For the text-containing cell, return its midpoint in (x, y) coordinate format. 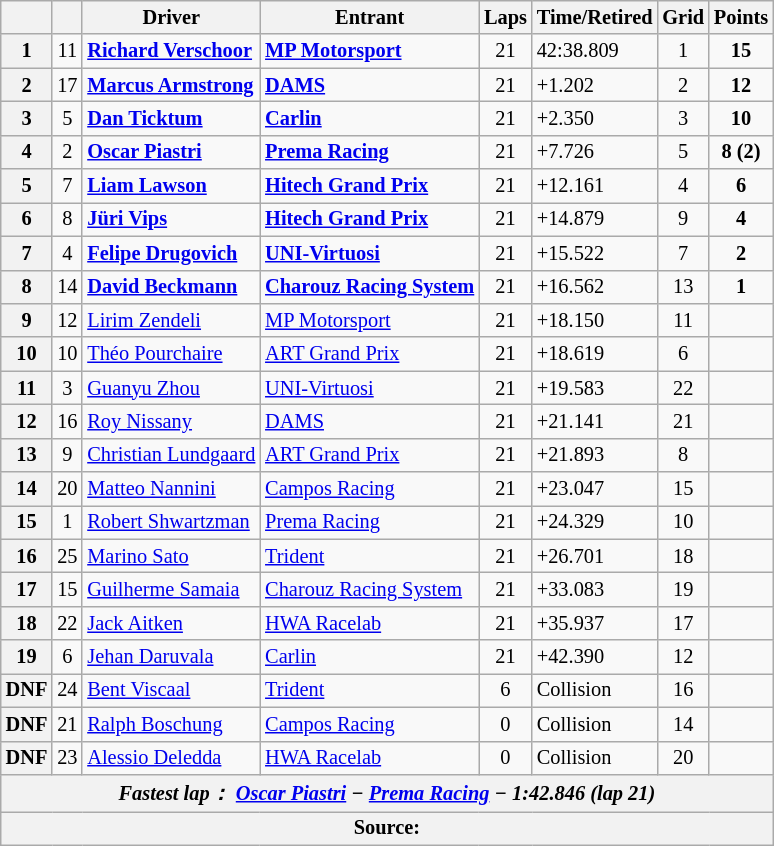
Points (741, 17)
Driver (171, 17)
Marino Sato (171, 556)
David Beckmann (171, 287)
Richard Verschoor (171, 51)
+18.619 (595, 354)
8 (2) (741, 152)
Oscar Piastri (171, 152)
Jehan Daruvala (171, 657)
Alessio Deledda (171, 758)
+12.161 (595, 186)
Liam Lawson (171, 186)
+35.937 (595, 623)
+21.141 (595, 421)
Matteo Nannini (171, 489)
+26.701 (595, 556)
Marcus Armstrong (171, 85)
+14.879 (595, 219)
Christian Lundgaard (171, 455)
+7.726 (595, 152)
Bent Viscaal (171, 690)
+42.390 (595, 657)
Source: (387, 828)
Entrant (370, 17)
+23.047 (595, 489)
+15.522 (595, 253)
Guanyu Zhou (171, 388)
Dan Ticktum (171, 118)
23 (67, 758)
Théo Pourchaire (171, 354)
Robert Shwartzman (171, 522)
Jack Aitken (171, 623)
Time/Retired (595, 17)
25 (67, 556)
42:38.809 (595, 51)
Fastest lap： Oscar Piastri − Prema Racing − 1:42.846 (lap 21) (387, 792)
Laps (506, 17)
+16.562 (595, 287)
+18.150 (595, 320)
Ralph Boschung (171, 724)
24 (67, 690)
+2.350 (595, 118)
Lirim Zendeli (171, 320)
+21.893 (595, 455)
Roy Nissany (171, 421)
+19.583 (595, 388)
Felipe Drugovich (171, 253)
Guilherme Samaia (171, 589)
Jüri Vips (171, 219)
+33.083 (595, 589)
+1.202 (595, 85)
Grid (683, 17)
+24.329 (595, 522)
